Find where the given text appears and provide that cell's center as [x, y] coordinate. 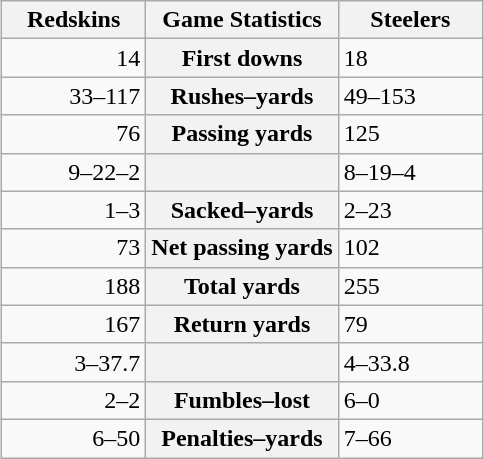
Sacked–yards [242, 210]
7–66 [410, 438]
Net passing yards [242, 248]
9–22–2 [73, 172]
102 [410, 248]
Penalties–yards [242, 438]
Total yards [242, 286]
6–50 [73, 438]
14 [73, 58]
Return yards [242, 324]
Steelers [410, 20]
Game Statistics [242, 20]
79 [410, 324]
Fumbles–lost [242, 400]
255 [410, 286]
3–37.7 [73, 362]
Passing yards [242, 134]
188 [73, 286]
49–153 [410, 96]
4–33.8 [410, 362]
2–23 [410, 210]
76 [73, 134]
33–117 [73, 96]
2–2 [73, 400]
73 [73, 248]
125 [410, 134]
8–19–4 [410, 172]
6–0 [410, 400]
Rushes–yards [242, 96]
Redskins [73, 20]
First downs [242, 58]
1–3 [73, 210]
18 [410, 58]
167 [73, 324]
